Return (X, Y) of the center of cell containing provided text 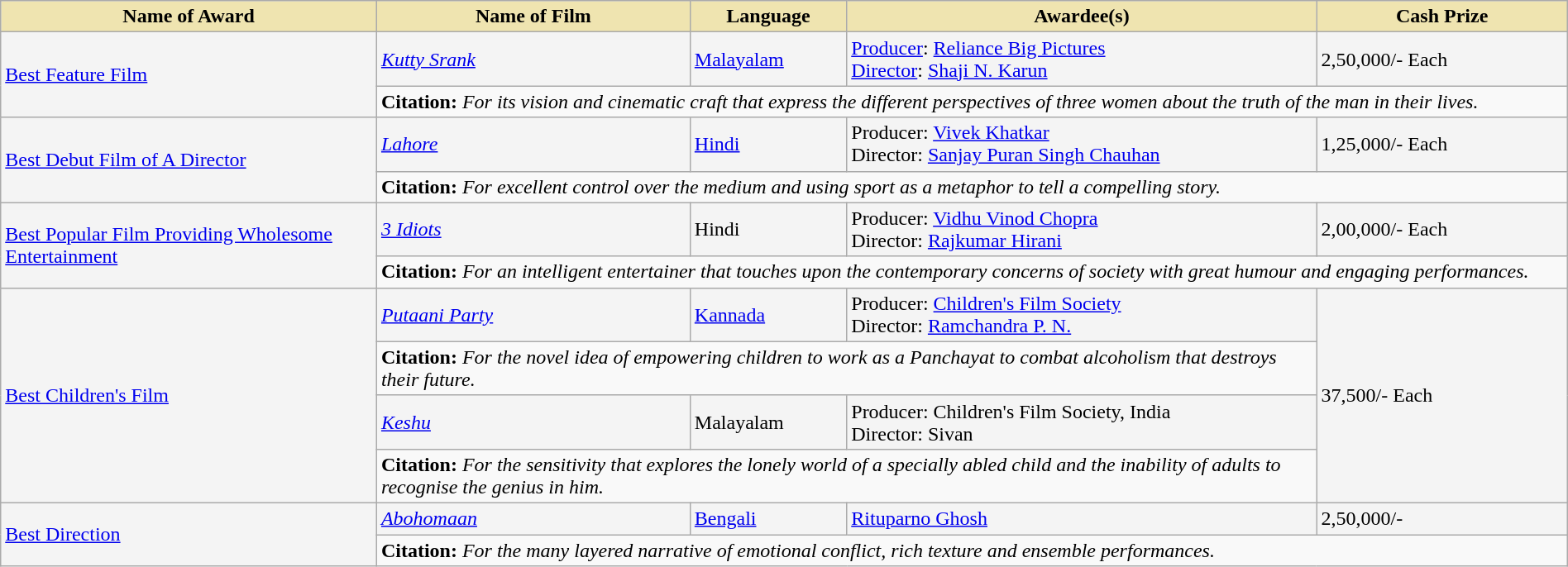
Citation: For the many layered narrative of emotional conflict, rich texture and ensemble performances. (972, 550)
Best Feature Film (189, 74)
3 Idiots (533, 230)
Citation: For the novel idea of empowering children to work as a Panchayat to combat alcoholism that destroys their future. (847, 369)
Citation: For excellent control over the medium and using sport as a metaphor to tell a compelling story. (972, 187)
Producer: Children's Film Society, IndiaDirector: Sivan (1082, 422)
Keshu (533, 422)
Name of Award (189, 17)
2,50,000/- Each (1442, 60)
Best Popular Film Providing Wholesome Entertainment (189, 245)
Rituparno Ghosh (1082, 518)
Citation: For its vision and cinematic craft that express the different perspectives of three women about the truth of the man in their lives. (972, 102)
Producer: Reliance Big PicturesDirector: Shaji N. Karun (1082, 60)
Name of Film (533, 17)
Cash Prize (1442, 17)
Kutty Srank (533, 60)
Kannada (767, 314)
Abohomaan (533, 518)
Producer: Children's Film SocietyDirector: Ramchandra P. N. (1082, 314)
2,50,000/- (1442, 518)
Best Debut Film of A Director (189, 160)
37,500/- Each (1442, 395)
Producer: Vivek KhatkarDirector: Sanjay Puran Singh Chauhan (1082, 144)
1,25,000/- Each (1442, 144)
Bengali (767, 518)
Best Direction (189, 534)
Citation: For an intelligent entertainer that touches upon the contemporary concerns of society with great humour and engaging performances. (972, 272)
2,00,000/- Each (1442, 230)
Best Children's Film (189, 395)
Producer: Vidhu Vinod ChopraDirector: Rajkumar Hirani (1082, 230)
Awardee(s) (1082, 17)
Language (767, 17)
Lahore (533, 144)
Putaani Party (533, 314)
Citation: For the sensitivity that explores the lonely world of a specially abled child and the inability of adults to recognise the genius in him. (847, 476)
